Return the (x, y) coordinate for the center point of the cell that contains the specified text.  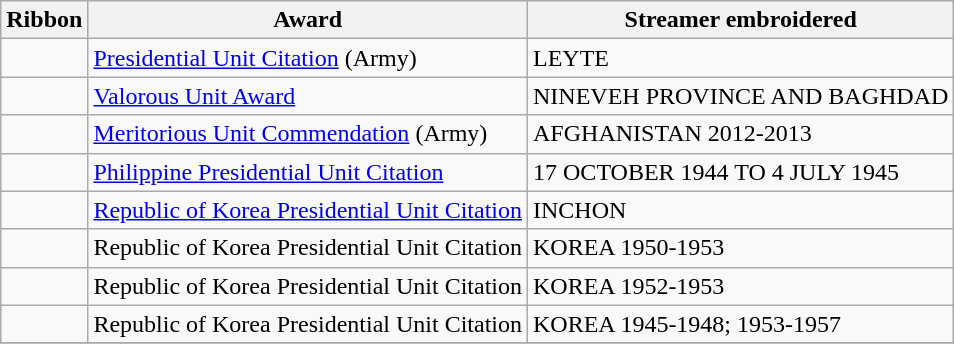
INCHON (741, 210)
KOREA 1950-1953 (741, 248)
Meritorious Unit Commendation (Army) (308, 134)
KOREA 1945-1948; 1953-1957 (741, 324)
KOREA 1952-1953 (741, 286)
Valorous Unit Award (308, 96)
Streamer embroidered (741, 20)
LEYTE (741, 58)
AFGHANISTAN 2012-2013 (741, 134)
17 OCTOBER 1944 TO 4 JULY 1945 (741, 172)
Award (308, 20)
Presidential Unit Citation (Army) (308, 58)
Philippine Presidential Unit Citation (308, 172)
NINEVEH PROVINCE AND BAGHDAD (741, 96)
Ribbon (44, 20)
